Search for the cell housing the specified text and yield its [x, y] center coordinate. 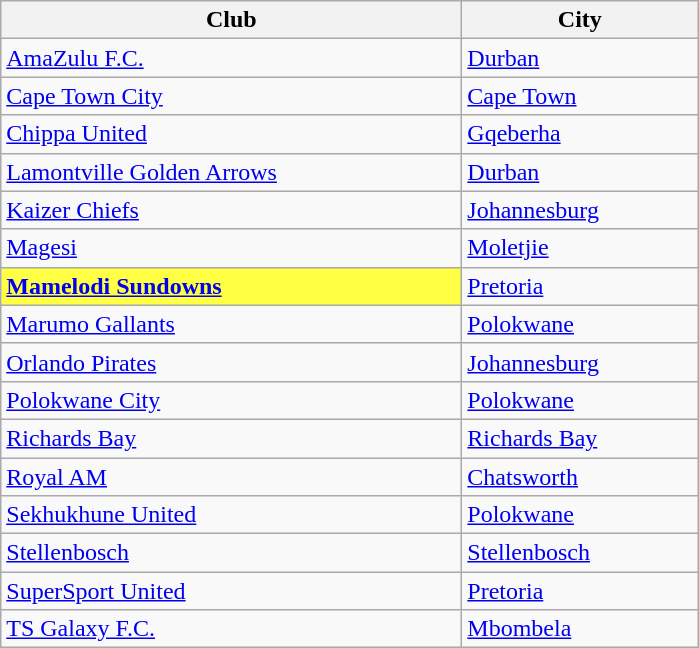
Chippa United [232, 134]
Lamontville Golden Arrows [232, 172]
Cape Town [580, 96]
Sekhukhune United [232, 515]
Gqeberha [580, 134]
Royal AM [232, 477]
Mamelodi Sundowns [232, 286]
Magesi [232, 248]
Cape Town City [232, 96]
Mbombela [580, 629]
Kaizer Chiefs [232, 210]
Moletjie [580, 248]
SuperSport United [232, 591]
Club [232, 20]
AmaZulu F.C. [232, 58]
City [580, 20]
Marumo Gallants [232, 324]
Orlando Pirates [232, 362]
Polokwane City [232, 400]
Chatsworth [580, 477]
TS Galaxy F.C. [232, 629]
